Return the [X, Y] coordinate for the center point of the cell that contains the specified text.  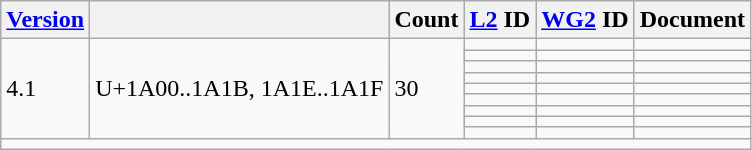
Document [692, 20]
U+1A00..1A1B, 1A1E..1A1F [240, 89]
30 [426, 89]
4.1 [46, 89]
WG2 ID [585, 20]
L2 ID [500, 20]
Count [426, 20]
Version [46, 20]
